Locate the cell with the specified text and output its [X, Y] center coordinate. 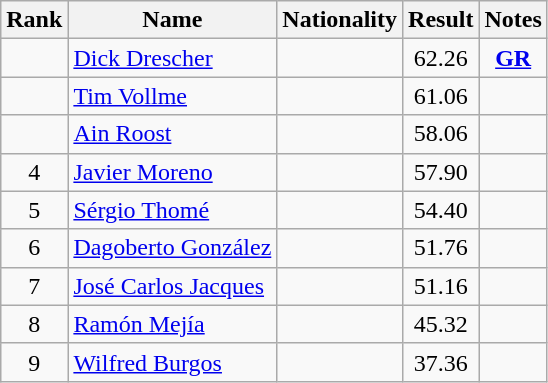
José Carlos Jacques [172, 286]
Tim Vollme [172, 96]
Javier Moreno [172, 172]
Result [441, 20]
Notes [513, 20]
51.16 [441, 286]
Sérgio Thomé [172, 210]
51.76 [441, 248]
54.40 [441, 210]
Rank [34, 20]
Ain Roost [172, 134]
6 [34, 248]
Wilfred Burgos [172, 362]
61.06 [441, 96]
7 [34, 286]
Nationality [340, 20]
4 [34, 172]
GR [513, 58]
Ramón Mejía [172, 324]
62.26 [441, 58]
Dick Drescher [172, 58]
5 [34, 210]
8 [34, 324]
Dagoberto González [172, 248]
9 [34, 362]
37.36 [441, 362]
57.90 [441, 172]
58.06 [441, 134]
45.32 [441, 324]
Name [172, 20]
